Find where the given text appears and provide that cell's center as [x, y] coordinate. 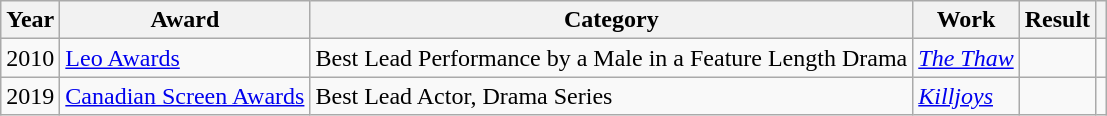
Work [966, 20]
Category [612, 20]
2019 [30, 96]
Best Lead Performance by a Male in a Feature Length Drama [612, 58]
Leo Awards [185, 58]
Year [30, 20]
Killjoys [966, 96]
Best Lead Actor, Drama Series [612, 96]
The Thaw [966, 58]
Result [1057, 20]
Award [185, 20]
2010 [30, 58]
Canadian Screen Awards [185, 96]
